For the text-containing cell, return its midpoint in [X, Y] coordinate format. 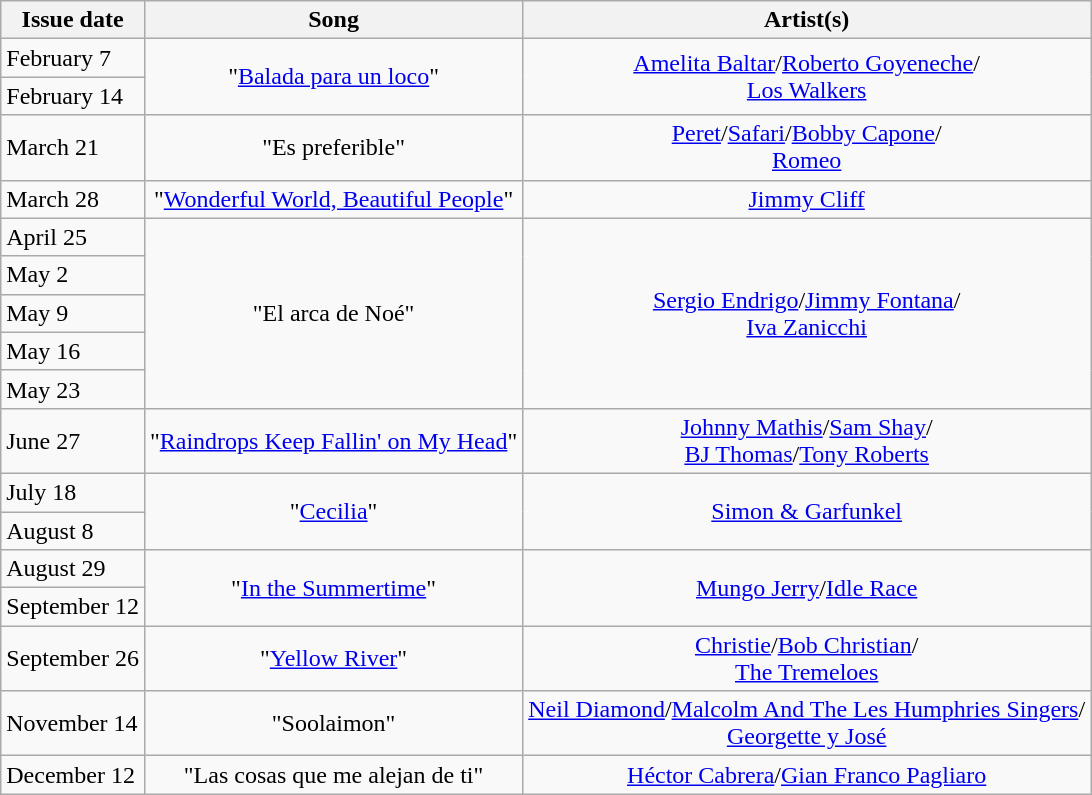
Amelita Baltar/Roberto Goyeneche/Los Walkers [807, 77]
Johnny Mathis/Sam Shay/BJ Thomas/Tony Roberts [807, 440]
March 28 [73, 199]
"Las cosas que me alejan de ti" [333, 775]
August 29 [73, 569]
June 27 [73, 440]
May 23 [73, 389]
September 26 [73, 658]
Sergio Endrigo/Jimmy Fontana/Iva Zanicchi [807, 313]
"Raindrops Keep Fallin' on My Head" [333, 440]
December 12 [73, 775]
"Wonderful World, Beautiful People" [333, 199]
August 8 [73, 531]
February 7 [73, 58]
"Soolaimon" [333, 724]
March 21 [73, 148]
"Yellow River" [333, 658]
"Es preferible" [333, 148]
Peret/Safari/Bobby Capone/Romeo [807, 148]
May 9 [73, 313]
Jimmy Cliff [807, 199]
September 12 [73, 607]
May 2 [73, 275]
"Balada para un loco" [333, 77]
Song [333, 20]
April 25 [73, 237]
"El arca de Noé" [333, 313]
Mungo Jerry/Idle Race [807, 588]
Neil Diamond/Malcolm And The Les Humphries Singers/Georgette y José [807, 724]
Simon & Garfunkel [807, 511]
Artist(s) [807, 20]
July 18 [73, 492]
May 16 [73, 351]
Issue date [73, 20]
November 14 [73, 724]
"In the Summertime" [333, 588]
Christie/Bob Christian/The Tremeloes [807, 658]
"Cecilia" [333, 511]
Héctor Cabrera/Gian Franco Pagliaro [807, 775]
February 14 [73, 96]
